Return the (x, y) coordinate for the center point of the cell that contains the specified text.  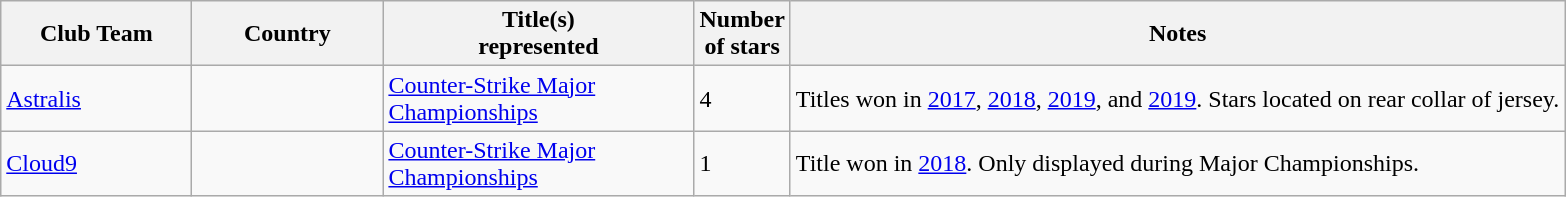
Numberof stars (742, 34)
Astralis (96, 98)
1 (742, 164)
Titles won in 2017, 2018, 2019, and 2019. Stars located on rear collar of jersey. (1177, 98)
Club Team (96, 34)
Title(s)represented (538, 34)
4 (742, 98)
Title won in 2018. Only displayed during Major Championships. (1177, 164)
Country (288, 34)
Cloud9 (96, 164)
Notes (1177, 34)
